Find where the given text appears and provide that cell's center as (X, Y) coordinate. 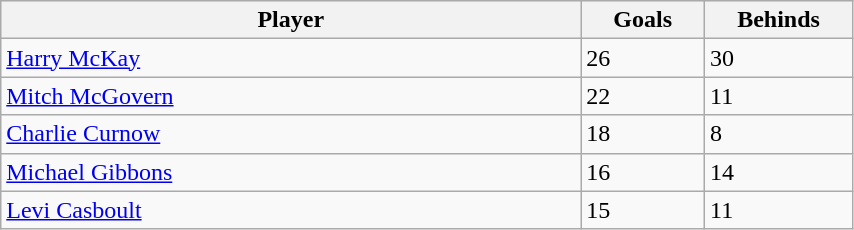
Harry McKay (291, 58)
14 (779, 172)
Goals (643, 20)
Michael Gibbons (291, 172)
26 (643, 58)
Levi Casboult (291, 210)
16 (643, 172)
30 (779, 58)
Mitch McGovern (291, 96)
15 (643, 210)
18 (643, 134)
Behinds (779, 20)
Charlie Curnow (291, 134)
Player (291, 20)
22 (643, 96)
8 (779, 134)
